Output the [x, y] coordinate of the center of the cell containing the given text.  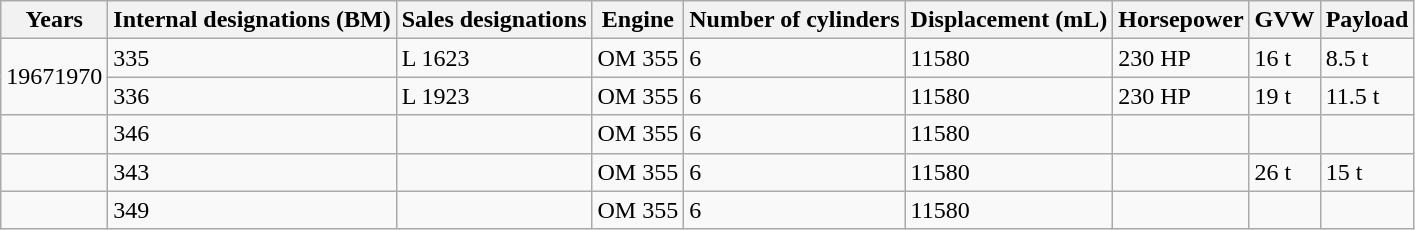
Horsepower [1181, 20]
349 [252, 210]
336 [252, 96]
8.5 t [1367, 58]
Years [54, 20]
26 t [1284, 172]
19671970 [54, 77]
L 1923 [494, 96]
343 [252, 172]
335 [252, 58]
Displacement (mL) [1009, 20]
Internal designations (BM) [252, 20]
19 t [1284, 96]
11.5 t [1367, 96]
15 t [1367, 172]
Payload [1367, 20]
Sales designations [494, 20]
GVW [1284, 20]
Engine [638, 20]
Number of cylinders [794, 20]
346 [252, 134]
L 1623 [494, 58]
16 t [1284, 58]
